Find where the given text appears and provide that cell's center as (x, y) coordinate. 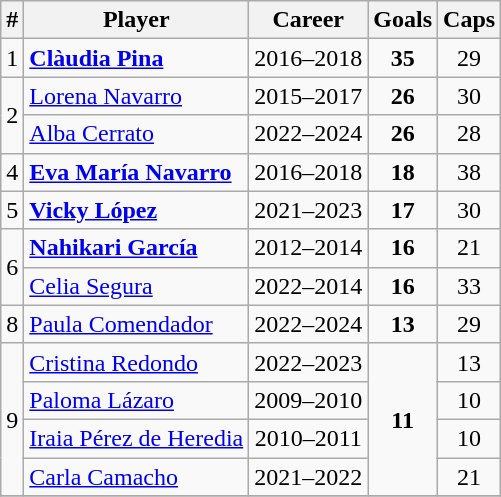
6 (12, 267)
Celia Segura (136, 286)
5 (12, 210)
35 (403, 58)
33 (470, 286)
Player (136, 20)
Vicky López (136, 210)
2022–2023 (308, 362)
2010–2011 (308, 438)
Iraia Pérez de Heredia (136, 438)
2009–2010 (308, 400)
8 (12, 324)
Lorena Navarro (136, 96)
Alba Cerrato (136, 134)
38 (470, 172)
2 (12, 115)
18 (403, 172)
4 (12, 172)
Carla Camacho (136, 477)
Clàudia Pina (136, 58)
2015–2017 (308, 96)
17 (403, 210)
1 (12, 58)
28 (470, 134)
Cristina Redondo (136, 362)
Nahikari García (136, 248)
Career (308, 20)
Paula Comendador (136, 324)
Caps (470, 20)
2021–2022 (308, 477)
Paloma Lázaro (136, 400)
9 (12, 419)
2012–2014 (308, 248)
11 (403, 419)
2022–2014 (308, 286)
Eva María Navarro (136, 172)
Goals (403, 20)
# (12, 20)
2021–2023 (308, 210)
